Scan for the cell matching the given text and deliver its [X, Y] coordinate at center. 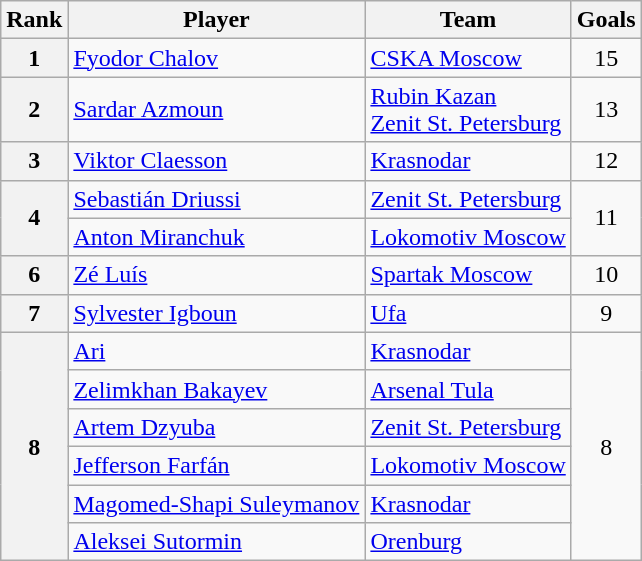
3 [34, 161]
10 [606, 275]
12 [606, 161]
Orenburg [468, 542]
Ari [216, 351]
7 [34, 313]
Viktor Claesson [216, 161]
Rank [34, 20]
CSKA Moscow [468, 58]
2 [34, 110]
Zé Luís [216, 275]
1 [34, 58]
Arsenal Tula [468, 389]
6 [34, 275]
Sebastián Driussi [216, 199]
Goals [606, 20]
Zelimkhan Bakayev [216, 389]
9 [606, 313]
Anton Miranchuk [216, 237]
Sylvester Igboun [216, 313]
Jefferson Farfán [216, 465]
4 [34, 218]
Fyodor Chalov [216, 58]
Magomed-Shapi Suleymanov [216, 503]
Artem Dzyuba [216, 427]
11 [606, 218]
Sardar Azmoun [216, 110]
Ufa [468, 313]
Aleksei Sutormin [216, 542]
Spartak Moscow [468, 275]
Rubin KazanZenit St. Petersburg [468, 110]
15 [606, 58]
13 [606, 110]
Player [216, 20]
Team [468, 20]
